Identify which cell holds the provided text, then report its (x, y) central coordinate. 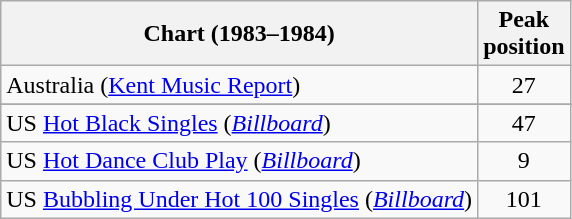
Chart (1983–1984) (240, 34)
US Bubbling Under Hot 100 Singles (Billboard) (240, 199)
101 (524, 199)
9 (524, 161)
US Hot Dance Club Play (Billboard) (240, 161)
27 (524, 85)
47 (524, 123)
Australia (Kent Music Report) (240, 85)
US Hot Black Singles (Billboard) (240, 123)
Peakposition (524, 34)
